Return [x, y] of the center of cell containing provided text 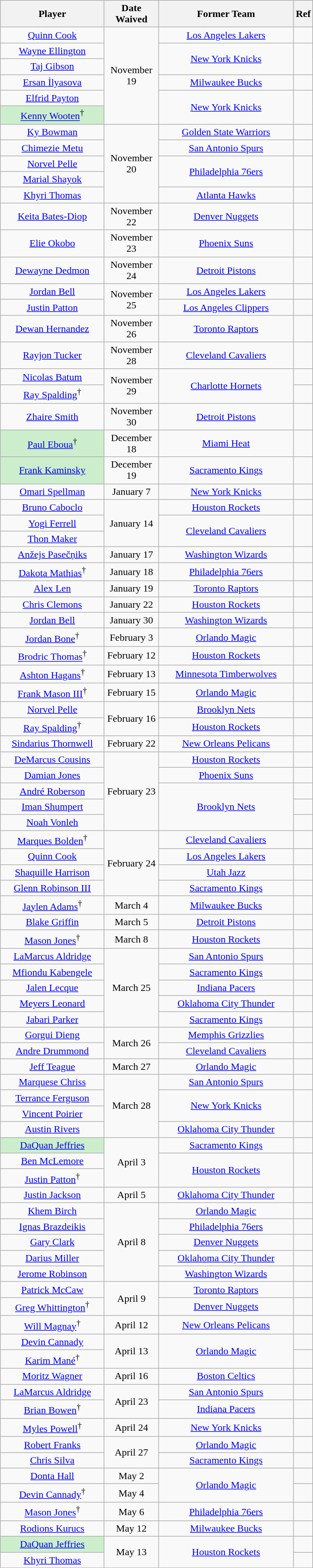
April 27 [132, 1452]
Ben McLemore [52, 1161]
Frank Kaminsky [52, 470]
March 8 [132, 939]
November 25 [132, 299]
Charlotte Hornets [226, 386]
Noah Vonleh [52, 822]
Devin Cannady† [52, 1493]
March 5 [132, 922]
Nicolas Batum [52, 377]
May 12 [132, 1529]
Myles Powell† [52, 1428]
January 19 [132, 589]
Darius Miller [52, 1258]
Donta Hall [52, 1476]
May 13 [132, 1552]
April 23 [132, 1401]
Shaquille Harrison [52, 872]
Khem Birch [52, 1211]
Sindarius Thornwell [52, 744]
Jabari Parker [52, 1019]
Rodions Kurucs [52, 1529]
Player [52, 14]
Austin Rivers [52, 1129]
André Roberson [52, 791]
Former Team [226, 14]
Thon Maker [52, 539]
March 25 [132, 988]
Golden State Warriors [226, 132]
Miami Heat [226, 443]
Ignas Brazdeikis [52, 1227]
January 14 [132, 523]
Robert Franks [52, 1444]
January 7 [132, 492]
Memphis Grizzlies [226, 1035]
Moritz Wagner [52, 1376]
April 8 [132, 1242]
April 13 [132, 1351]
Anžejs Pasečņiks [52, 554]
March 4 [132, 905]
Frank Mason III† [52, 693]
December 19 [132, 470]
January 18 [132, 572]
Yogi Ferrell [52, 523]
Date Waived [132, 14]
Andre Drummond [52, 1051]
Marques Bolden† [52, 839]
Chris Clemons [52, 604]
Dakota Mathias† [52, 572]
Ashton Hagans† [52, 674]
November 30 [132, 417]
Marial Shayok [52, 179]
November 19 [132, 76]
November 29 [132, 386]
February 16 [132, 719]
April 12 [132, 1325]
November 24 [132, 270]
April 9 [132, 1299]
March 26 [132, 1043]
February 3 [132, 637]
Mfiondu Kabengele [52, 972]
Iman Shumpert [52, 807]
Wayne Ellington [52, 51]
March 27 [132, 1067]
Boston Celtics [226, 1376]
March 28 [132, 1106]
February 13 [132, 674]
Ky Bowman [52, 132]
Dewan Hernandez [52, 328]
Blake Griffin [52, 922]
Justin Patton [52, 307]
Chimezie Metu [52, 148]
Greg Whittington† [52, 1306]
Gorgui Dieng [52, 1035]
November 20 [132, 164]
Dewayne Dedmon [52, 270]
Ref [303, 14]
Chris Silva [52, 1460]
December 18 [132, 443]
November 23 [132, 243]
DeMarcus Cousins [52, 759]
Elie Okobo [52, 243]
Glenn Robinson III [52, 888]
Alex Len [52, 589]
February 24 [132, 863]
Terrance Ferguson [52, 1098]
Meyers Leonard [52, 1004]
February 23 [132, 791]
Keita Bates-Diop [52, 217]
Karim Mané† [52, 1359]
February 15 [132, 693]
Bruno Caboclo [52, 507]
Los Angeles Clippers [226, 307]
Justin Patton† [52, 1178]
May 2 [132, 1476]
Jeff Teague [52, 1067]
May 6 [132, 1511]
Brodric Thomas† [52, 656]
Jordan Bone† [52, 637]
Vincent Poirier [52, 1114]
February 12 [132, 656]
Taj Gibson [52, 67]
April 3 [132, 1162]
Atlanta Hawks [226, 195]
April 16 [132, 1376]
Gary Clark [52, 1242]
Patrick McCaw [52, 1289]
Elfrid Payton [52, 98]
Ersan İlyasova [52, 82]
January 30 [132, 620]
November 22 [132, 217]
Minnesota Timberwolves [226, 674]
February 22 [132, 744]
Zhaire Smith [52, 417]
January 22 [132, 604]
Jalen Lecque [52, 988]
May 4 [132, 1493]
Kenny Wooten† [52, 115]
Jerome Robinson [52, 1274]
Will Magnay† [52, 1325]
Damian Jones [52, 775]
Paul Eboua† [52, 443]
November 26 [132, 328]
January 17 [132, 554]
Devin Cannady [52, 1342]
Marquese Chriss [52, 1082]
Jaylen Adams† [52, 905]
Rayjon Tucker [52, 356]
April 24 [132, 1428]
Omari Spellman [52, 492]
April 5 [132, 1195]
Utah Jazz [226, 872]
Justin Jackson [52, 1195]
Brian Bowen† [52, 1409]
November 28 [132, 356]
